Search for the cell housing the specified text and yield its [X, Y] center coordinate. 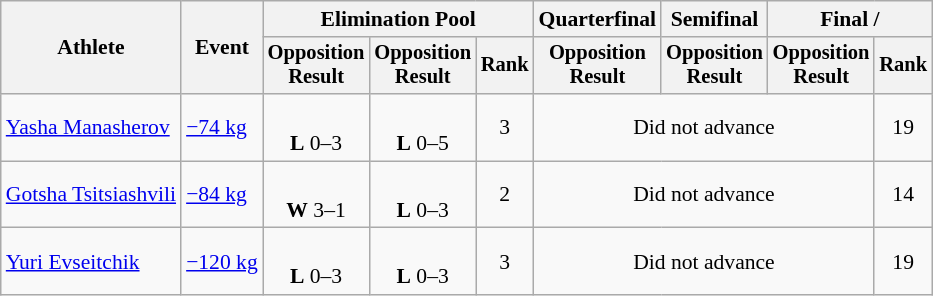
Yuri Evseitchik [91, 262]
−84 kg [222, 194]
Quarterfinal [598, 19]
2 [505, 194]
W 3–1 [316, 194]
Event [222, 48]
Gotsha Tsitsiashvili [91, 194]
14 [903, 194]
Semifinal [714, 19]
Athlete [91, 48]
Yasha Manasherov [91, 128]
−120 kg [222, 262]
Elimination Pool [398, 19]
Final / [850, 19]
L 0–5 [422, 128]
−74 kg [222, 128]
